Search for the cell housing the specified text and yield its [x, y] center coordinate. 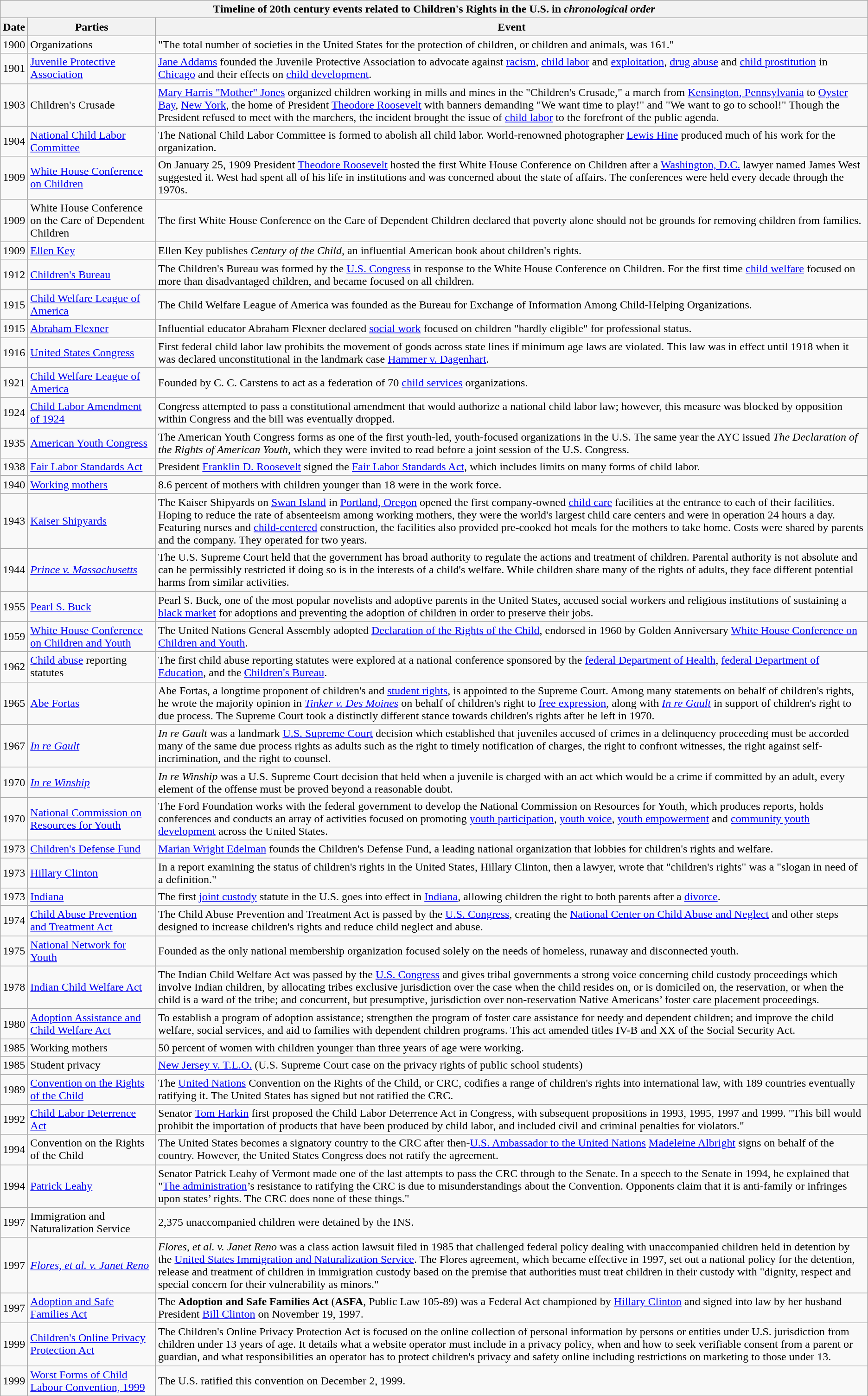
1955 [14, 607]
Immigration and Naturalization Service [92, 1223]
1974 [14, 921]
1916 [14, 352]
1980 [14, 1024]
Indiana [92, 897]
1989 [14, 1089]
White House Conference on Children [92, 178]
Children's Defense Fund [92, 849]
Timeline of 20th century events related to Children's Rights in the U.S. in chronological order [434, 9]
Flores, et al. v. Janet Reno [92, 1265]
Fair Labor Standards Act [92, 467]
Children's Bureau [92, 275]
Parties [92, 27]
President Franklin D. Roosevelt signed the Fair Labor Standards Act, which includes limits on many forms of child labor. [512, 467]
Influential educator Abraham Flexner declared social work focused on children "hardly eligible" for professional status. [512, 328]
1978 [14, 987]
Adoption and Safe Families Act [92, 1308]
Event [512, 27]
1903 [14, 105]
Organizations [92, 45]
The first joint custody statute in the U.S. goes into effect in Indiana, allowing children the right to both parents after a divorce. [512, 897]
National Commission on Resources for Youth [92, 819]
50 percent of women with children younger than three years of age were working. [512, 1048]
1965 [14, 703]
Abe Fortas [92, 703]
National Child Labor Committee [92, 141]
National Network for Youth [92, 951]
Child abuse reporting statutes [92, 667]
1944 [14, 570]
Child Labor Deterrence Act [92, 1120]
New Jersey v. T.L.O. (U.S. Supreme Court case on the privacy rights of public school students) [512, 1065]
White House Conference on the Care of Dependent Children [92, 220]
Adoption Assistance and Child Welfare Act [92, 1024]
1992 [14, 1120]
1975 [14, 951]
1904 [14, 141]
Marian Wright Edelman founds the Children's Defense Fund, a leading national organization that lobbies for children's rights and welfare. [512, 849]
Hillary Clinton [92, 873]
American Youth Congress [92, 443]
Juvenile Protective Association [92, 69]
The Child Welfare League of America was founded as the Bureau for Exchange of Information Among Child-Helping Organizations. [512, 304]
Ellen Key publishes Century of the Child, an influential American book about children's rights. [512, 250]
Ellen Key [92, 250]
Abraham Flexner [92, 328]
Worst Forms of Child Labour Convention, 1999 [92, 1380]
Children's Online Privacy Protection Act [92, 1344]
1924 [14, 413]
1938 [14, 467]
"The total number of societies in the United States for the protection of children, or children and animals, was 161." [512, 45]
2,375 unaccompanied children were detained by the INS. [512, 1223]
Indian Child Welfare Act [92, 987]
1967 [14, 746]
United States Congress [92, 352]
1901 [14, 69]
1962 [14, 667]
Children's Crusade [92, 105]
In re Winship [92, 782]
White House Conference on Children and Youth [92, 636]
Patrick Leahy [92, 1186]
1940 [14, 485]
Pearl S. Buck [92, 607]
Prince v. Massachusetts [92, 570]
Child Labor Amendment of 1924 [92, 413]
Date [14, 27]
1959 [14, 636]
1935 [14, 443]
1943 [14, 521]
Student privacy [92, 1065]
The U.S. ratified this convention on December 2, 1999. [512, 1380]
Kaiser Shipyards [92, 521]
Founded as the only national membership organization focused solely on the needs of homeless, runaway and disconnected youth. [512, 951]
Founded by C. C. Carstens to act as a federation of 70 child services organizations. [512, 383]
1900 [14, 45]
8.6 percent of mothers with children younger than 18 were in the work force. [512, 485]
1912 [14, 275]
In re Gault [92, 746]
1921 [14, 383]
Child Abuse Prevention and Treatment Act [92, 921]
